Pinpoint the cell where the given text exists, returning its (X, Y) midpoint coordinate. 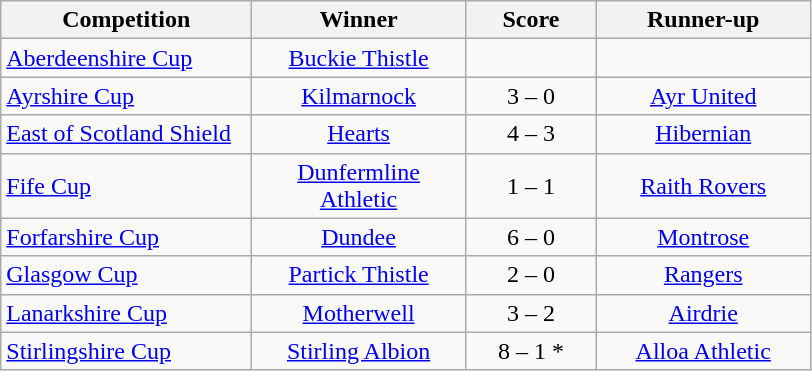
Rangers (703, 275)
Ayrshire Cup (126, 96)
Stirlingshire Cup (126, 351)
2 – 0 (530, 275)
3 – 0 (530, 96)
Kilmarnock (359, 96)
Lanarkshire Cup (126, 313)
Competition (126, 20)
Fife Cup (126, 186)
Stirling Albion (359, 351)
Forfarshire Cup (126, 237)
Buckie Thistle (359, 58)
Montrose (703, 237)
Dunfermline Athletic (359, 186)
Ayr United (703, 96)
Partick Thistle (359, 275)
Hearts (359, 134)
Winner (359, 20)
Score (530, 20)
East of Scotland Shield (126, 134)
Glasgow Cup (126, 275)
4 – 3 (530, 134)
3 – 2 (530, 313)
Dundee (359, 237)
1 – 1 (530, 186)
Airdrie (703, 313)
Hibernian (703, 134)
8 – 1 * (530, 351)
Alloa Athletic (703, 351)
Motherwell (359, 313)
Aberdeenshire Cup (126, 58)
6 – 0 (530, 237)
Raith Rovers (703, 186)
Runner-up (703, 20)
